For the text-containing cell, return its midpoint in [x, y] coordinate format. 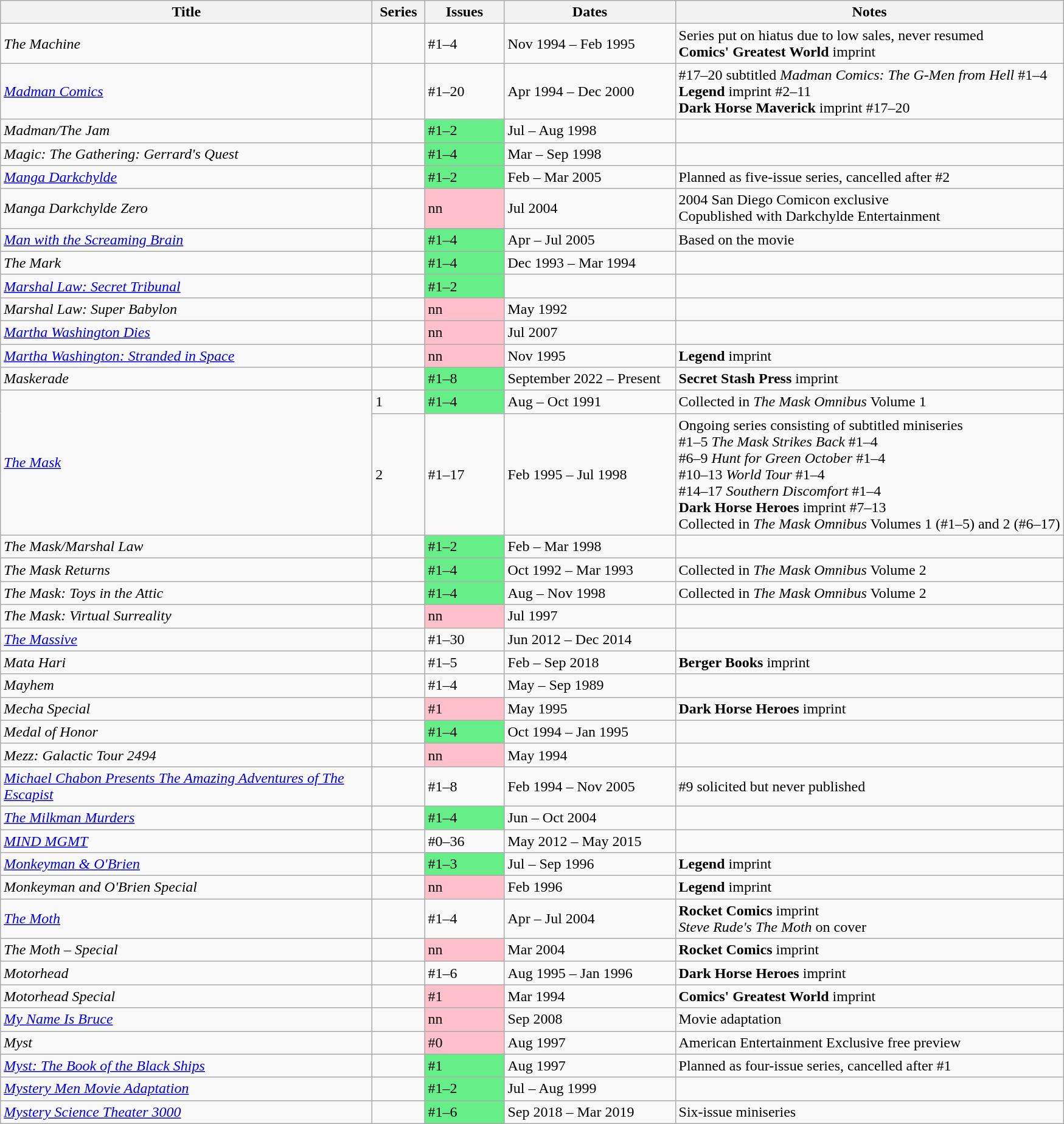
#9 solicited but never published [869, 786]
Madman Comics [186, 91]
Jul – Aug 1999 [590, 1089]
Jul 2004 [590, 208]
Aug – Nov 1998 [590, 593]
Sep 2018 – Mar 2019 [590, 1112]
Comics' Greatest World imprint [869, 996]
Martha Washington Dies [186, 332]
Jul – Aug 1998 [590, 131]
#1–20 [465, 91]
Monkeyman & O'Brien [186, 864]
Planned as four-issue series, cancelled after #1 [869, 1066]
Apr – Jul 2004 [590, 918]
Aug – Oct 1991 [590, 402]
September 2022 – Present [590, 379]
Feb 1996 [590, 887]
Feb – Mar 2005 [590, 177]
The Milkman Murders [186, 817]
#0–36 [465, 841]
Issues [465, 12]
Mayhem [186, 685]
Collected in The Mask Omnibus Volume 1 [869, 402]
Jun 2012 – Dec 2014 [590, 639]
Mezz: Galactic Tour 2494 [186, 755]
Mar 1994 [590, 996]
Series put on hiatus due to low sales, never resumedComics' Greatest World imprint [869, 44]
The Moth – Special [186, 950]
Motorhead [186, 973]
Movie adaptation [869, 1019]
#1–5 [465, 662]
Feb 1995 – Jul 1998 [590, 474]
Marshal Law: Secret Tribunal [186, 286]
Monkeyman and O'Brien Special [186, 887]
Notes [869, 12]
Motorhead Special [186, 996]
1 [398, 402]
May 1995 [590, 709]
#0 [465, 1042]
#1–17 [465, 474]
The Mask [186, 463]
Manga Darkchylde [186, 177]
Sep 2008 [590, 1019]
Maskerade [186, 379]
Man with the Screaming Brain [186, 240]
Berger Books imprint [869, 662]
Apr 1994 – Dec 2000 [590, 91]
Jul – Sep 1996 [590, 864]
My Name Is Bruce [186, 1019]
Michael Chabon Presents The Amazing Adventures of The Escapist [186, 786]
Based on the movie [869, 240]
Nov 1994 – Feb 1995 [590, 44]
Oct 1992 – Mar 1993 [590, 570]
Feb – Sep 2018 [590, 662]
Magic: The Gathering: Gerrard's Quest [186, 154]
#1–3 [465, 864]
Mystery Science Theater 3000 [186, 1112]
Mecha Special [186, 709]
#1–30 [465, 639]
Rocket Comics imprint [869, 950]
2 [398, 474]
Dates [590, 12]
Jul 2007 [590, 332]
Aug 1995 – Jan 1996 [590, 973]
Series [398, 12]
Jul 1997 [590, 616]
May 1992 [590, 309]
Secret Stash Press imprint [869, 379]
MIND MGMT [186, 841]
Planned as five-issue series, cancelled after #2 [869, 177]
Apr – Jul 2005 [590, 240]
Title [186, 12]
Myst: The Book of the Black Ships [186, 1066]
Marshal Law: Super Babylon [186, 309]
Six-issue miniseries [869, 1112]
The Moth [186, 918]
Madman/The Jam [186, 131]
Feb 1994 – Nov 2005 [590, 786]
May 1994 [590, 755]
Mystery Men Movie Adaptation [186, 1089]
American Entertainment Exclusive free preview [869, 1042]
Myst [186, 1042]
Rocket Comics imprintSteve Rude's The Moth on cover [869, 918]
Dec 1993 – Mar 1994 [590, 263]
The Mark [186, 263]
The Mask/Marshal Law [186, 547]
Medal of Honor [186, 732]
The Mask: Toys in the Attic [186, 593]
Feb – Mar 1998 [590, 547]
#17–20 subtitled Madman Comics: The G-Men from Hell #1–4Legend imprint #2–11Dark Horse Maverick imprint #17–20 [869, 91]
May – Sep 1989 [590, 685]
Nov 1995 [590, 356]
Jun – Oct 2004 [590, 817]
Mar – Sep 1998 [590, 154]
Martha Washington: Stranded in Space [186, 356]
Oct 1994 – Jan 1995 [590, 732]
The Mask: Virtual Surreality [186, 616]
2004 San Diego Comicon exclusiveCopublished with Darkchylde Entertainment [869, 208]
The Machine [186, 44]
Manga Darkchylde Zero [186, 208]
Mata Hari [186, 662]
The Mask Returns [186, 570]
Mar 2004 [590, 950]
The Massive [186, 639]
May 2012 – May 2015 [590, 841]
